Find where the given text appears and provide that cell's center as [x, y] coordinate. 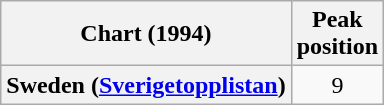
Chart (1994) [146, 34]
9 [337, 85]
Sweden (Sverigetopplistan) [146, 85]
Peakposition [337, 34]
